Output the [X, Y] coordinate of the center of the cell containing the given text.  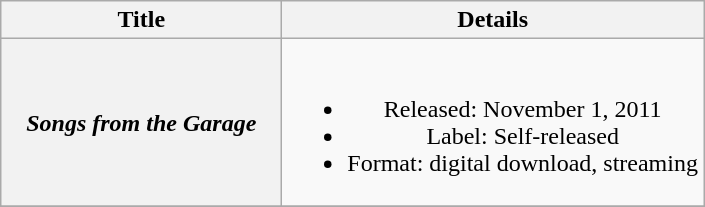
Released: November 1, 2011Label: Self-releasedFormat: digital download, streaming [493, 122]
Title [142, 20]
Songs from the Garage [142, 122]
Details [493, 20]
